Locate the cell with the specified text and output its [x, y] center coordinate. 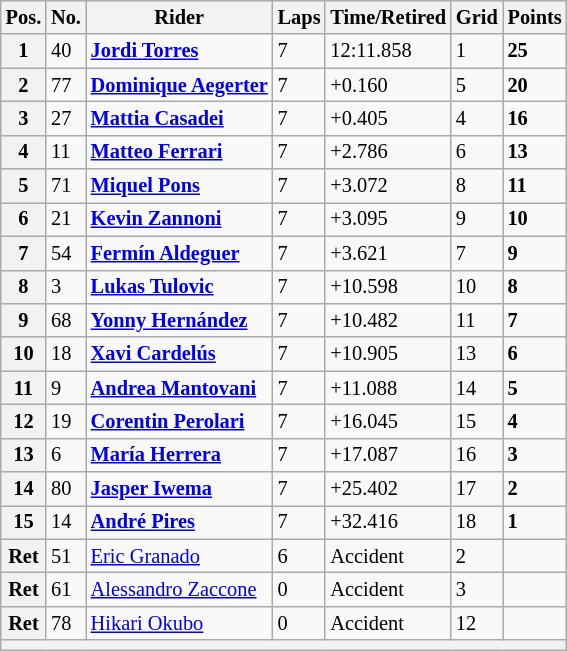
78 [66, 623]
Jordi Torres [180, 51]
Time/Retired [388, 17]
Rider [180, 17]
Eric Granado [180, 556]
Matteo Ferrari [180, 152]
54 [66, 253]
Alessandro Zaccone [180, 589]
+0.160 [388, 85]
Mattia Casadei [180, 118]
Pos. [24, 17]
+17.087 [388, 455]
+16.045 [388, 421]
Jasper Iwema [180, 489]
No. [66, 17]
Fermín Aldeguer [180, 253]
68 [66, 320]
+10.598 [388, 287]
19 [66, 421]
+3.621 [388, 253]
Lukas Tulovic [180, 287]
Kevin Zannoni [180, 219]
Andrea Mantovani [180, 388]
+32.416 [388, 522]
Hikari Okubo [180, 623]
Corentin Perolari [180, 421]
Miquel Pons [180, 186]
71 [66, 186]
André Pires [180, 522]
+10.482 [388, 320]
77 [66, 85]
40 [66, 51]
17 [477, 489]
Xavi Cardelús [180, 354]
+3.095 [388, 219]
Grid [477, 17]
+3.072 [388, 186]
+0.405 [388, 118]
Laps [300, 17]
+2.786 [388, 152]
+25.402 [388, 489]
80 [66, 489]
20 [535, 85]
25 [535, 51]
21 [66, 219]
61 [66, 589]
+11.088 [388, 388]
Points [535, 17]
27 [66, 118]
Dominique Aegerter [180, 85]
Yonny Hernández [180, 320]
María Herrera [180, 455]
12:11.858 [388, 51]
51 [66, 556]
+10.905 [388, 354]
